For the text-containing cell, return its midpoint in (X, Y) coordinate format. 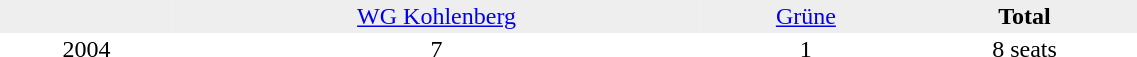
WG Kohlenberg (437, 16)
Grüne (806, 16)
Total (1024, 16)
